Capture the cell that displays the provided text and extract its [x, y] central coordinate. 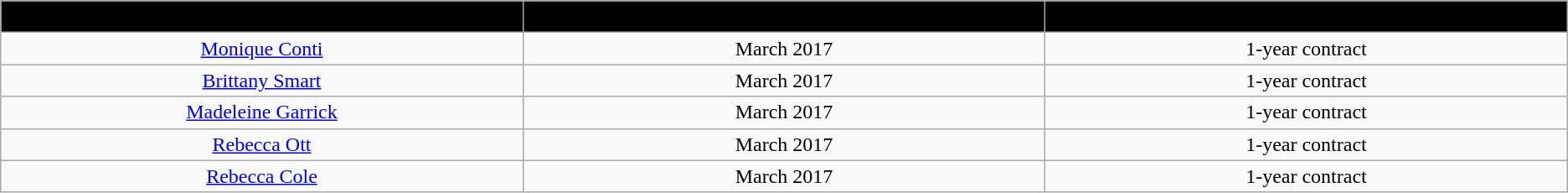
Brittany Smart [261, 81]
Monique Conti [261, 49]
Rebecca Cole [261, 176]
Madeleine Garrick [261, 112]
Player [261, 17]
Contract [1307, 17]
Rebecca Ott [261, 144]
Signed [784, 17]
